Return the (X, Y) coordinate for the center point of the cell that contains the specified text.  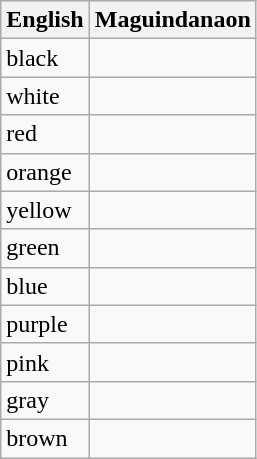
yellow (45, 210)
black (45, 58)
Maguindanaon (172, 20)
purple (45, 324)
gray (45, 400)
English (45, 20)
white (45, 96)
blue (45, 286)
orange (45, 172)
green (45, 248)
brown (45, 438)
red (45, 134)
pink (45, 362)
